Find where the given text appears and provide that cell's center as (x, y) coordinate. 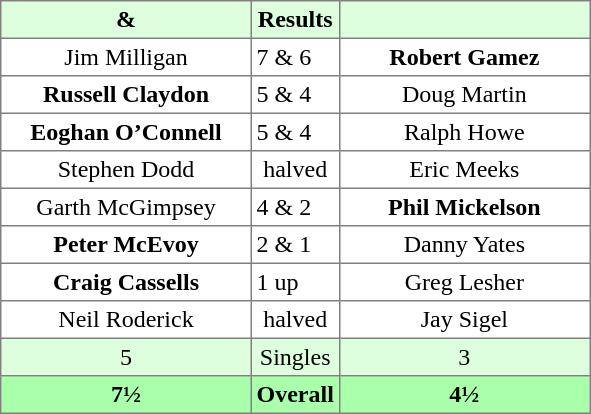
Overall (295, 395)
3 (464, 357)
Neil Roderick (126, 320)
Phil Mickelson (464, 207)
Results (295, 20)
1 up (295, 282)
Greg Lesher (464, 282)
& (126, 20)
Jay Sigel (464, 320)
Garth McGimpsey (126, 207)
7 & 6 (295, 57)
4½ (464, 395)
Stephen Dodd (126, 170)
5 (126, 357)
Jim Milligan (126, 57)
4 & 2 (295, 207)
Eric Meeks (464, 170)
Ralph Howe (464, 132)
7½ (126, 395)
Craig Cassells (126, 282)
Russell Claydon (126, 95)
Doug Martin (464, 95)
Peter McEvoy (126, 245)
Eoghan O’Connell (126, 132)
Robert Gamez (464, 57)
Singles (295, 357)
2 & 1 (295, 245)
Danny Yates (464, 245)
